Return the [x, y] coordinate for the center point of the cell that contains the specified text.  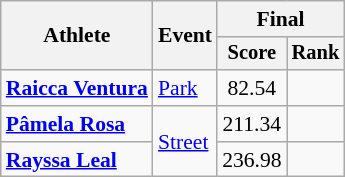
Final [280, 19]
Park [185, 88]
Score [252, 54]
Pâmela Rosa [77, 124]
Rank [316, 54]
Event [185, 36]
Raicca Ventura [77, 88]
82.54 [252, 88]
Street [185, 142]
211.34 [252, 124]
Athlete [77, 36]
